Find where the given text appears and provide that cell's center as [x, y] coordinate. 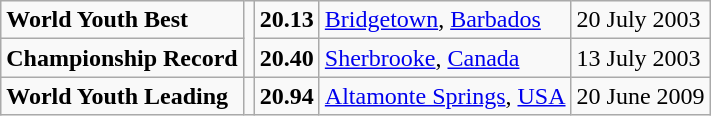
World Youth Best [122, 20]
20.40 [286, 58]
Sherbrooke, Canada [445, 58]
Bridgetown, Barbados [445, 20]
13 July 2003 [640, 58]
Championship Record [122, 58]
20 June 2009 [640, 96]
Altamonte Springs, USA [445, 96]
World Youth Leading [122, 96]
20.13 [286, 20]
20 July 2003 [640, 20]
20.94 [286, 96]
